Output the [X, Y] coordinate of the center of the cell containing the given text.  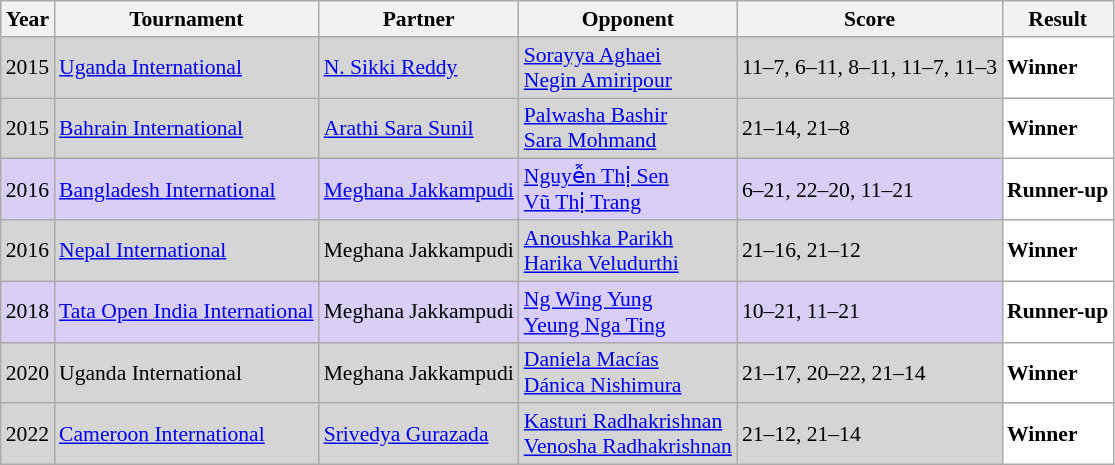
2020 [28, 372]
Anoushka Parikh Harika Veludurthi [628, 250]
Arathi Sara Sunil [419, 128]
21–14, 21–8 [870, 128]
Nepal International [186, 250]
21–17, 20–22, 21–14 [870, 372]
Palwasha Bashir Sara Mohmand [628, 128]
Kasturi Radhakrishnan Venosha Radhakrishnan [628, 434]
Bahrain International [186, 128]
Daniela Macías Dánica Nishimura [628, 372]
2022 [28, 434]
Opponent [628, 19]
Sorayya Aghaei Negin Amiripour [628, 68]
Score [870, 19]
2018 [28, 312]
6–21, 22–20, 11–21 [870, 190]
Bangladesh International [186, 190]
Year [28, 19]
Result [1058, 19]
21–12, 21–14 [870, 434]
21–16, 21–12 [870, 250]
10–21, 11–21 [870, 312]
Srivedya Gurazada [419, 434]
Tata Open India International [186, 312]
N. Sikki Reddy [419, 68]
Ng Wing Yung Yeung Nga Ting [628, 312]
11–7, 6–11, 8–11, 11–7, 11–3 [870, 68]
Nguyễn Thị Sen Vũ Thị Trang [628, 190]
Tournament [186, 19]
Partner [419, 19]
Cameroon International [186, 434]
